Search for the cell housing the specified text and yield its (x, y) center coordinate. 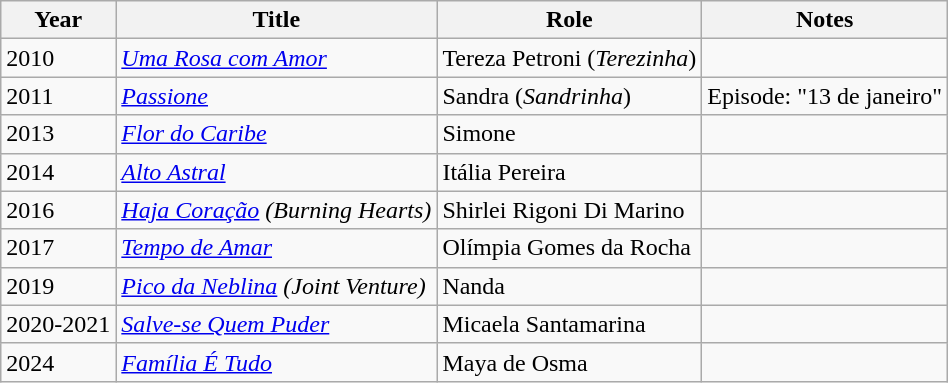
Tempo de Amar (276, 248)
Passione (276, 96)
Tereza Petroni (Terezinha) (570, 58)
Notes (825, 20)
Sandra (Sandrinha) (570, 96)
Uma Rosa com Amor (276, 58)
Maya de Osma (570, 362)
2010 (58, 58)
Simone (570, 134)
Role (570, 20)
Alto Astral (276, 172)
Year (58, 20)
Itália Pereira (570, 172)
2014 (58, 172)
2016 (58, 210)
Olímpia Gomes da Rocha (570, 248)
Nanda (570, 286)
Flor do Caribe (276, 134)
2020-2021 (58, 324)
2019 (58, 286)
2013 (58, 134)
Pico da Neblina (Joint Venture) (276, 286)
Shirlei Rigoni Di Marino (570, 210)
Haja Coração (Burning Hearts) (276, 210)
Salve-se Quem Puder (276, 324)
2011 (58, 96)
Episode: "13 de janeiro" (825, 96)
Micaela Santamarina (570, 324)
2024 (58, 362)
Title (276, 20)
2017 (58, 248)
Família É Tudo (276, 362)
